Detect which cell encompasses the target text, then output its (X, Y) center coordinate. 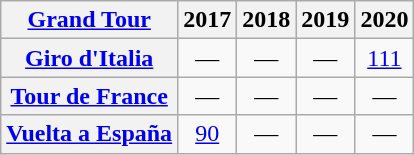
2018 (266, 20)
90 (208, 134)
2017 (208, 20)
2020 (384, 20)
Giro d'Italia (90, 58)
Grand Tour (90, 20)
2019 (326, 20)
111 (384, 58)
Tour de France (90, 96)
Vuelta a España (90, 134)
